Detect which cell encompasses the target text, then output its [x, y] center coordinate. 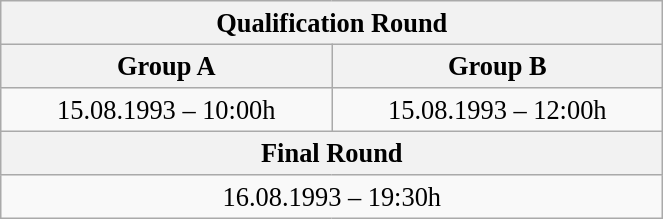
Group B [498, 66]
16.08.1993 – 19:30h [332, 197]
15.08.1993 – 10:00h [166, 109]
15.08.1993 – 12:00h [498, 109]
Group A [166, 66]
Final Round [332, 153]
Qualification Round [332, 22]
